Capture the cell that displays the provided text and extract its (X, Y) central coordinate. 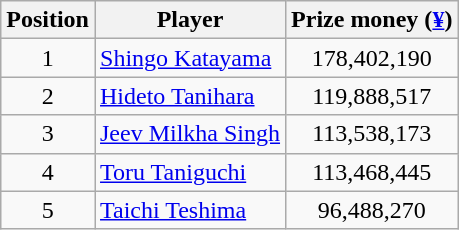
113,468,445 (372, 172)
Prize money (¥) (372, 20)
119,888,517 (372, 96)
Shingo Katayama (190, 58)
Jeev Milkha Singh (190, 134)
Player (190, 20)
113,538,173 (372, 134)
Position (48, 20)
3 (48, 134)
96,488,270 (372, 210)
1 (48, 58)
Toru Taniguchi (190, 172)
5 (48, 210)
4 (48, 172)
2 (48, 96)
Taichi Teshima (190, 210)
Hideto Tanihara (190, 96)
178,402,190 (372, 58)
